Determine the [X, Y] coordinate at the center of the cell enclosing the given text.  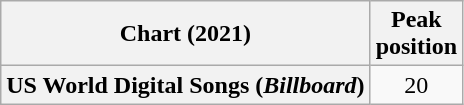
US World Digital Songs (Billboard) [186, 85]
Chart (2021) [186, 34]
20 [416, 85]
Peakposition [416, 34]
